Extract the (X, Y) coordinate from the center of the cell holding the provided text.  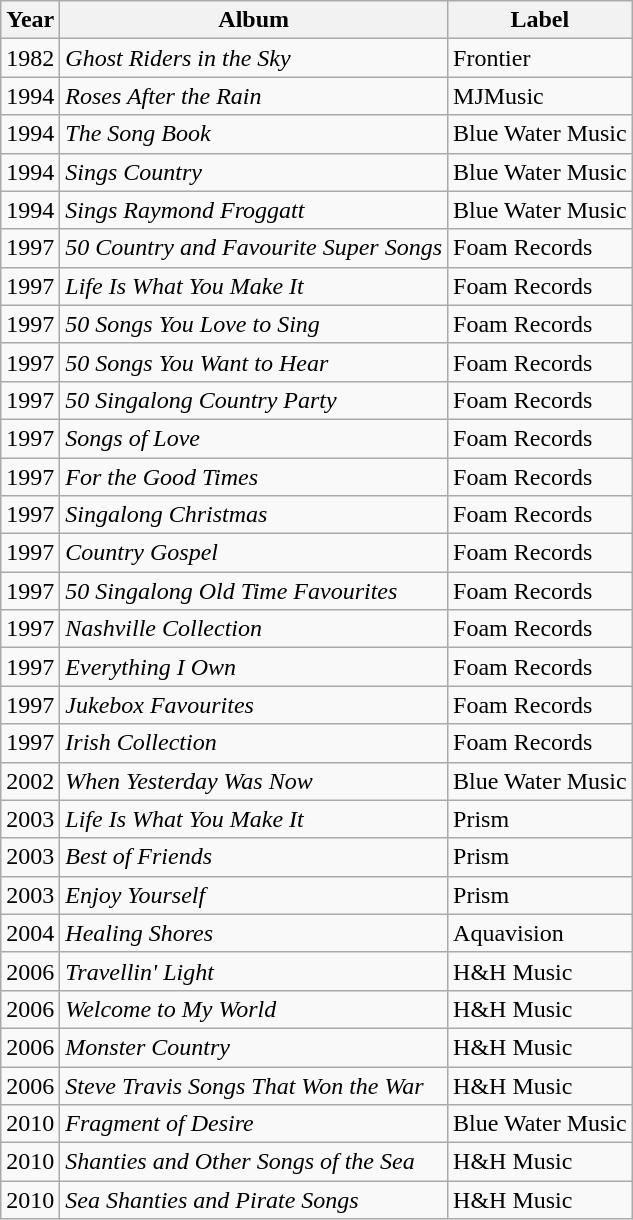
1982 (30, 58)
Sings Raymond Froggatt (254, 210)
Singalong Christmas (254, 515)
50 Songs You Love to Sing (254, 324)
Sings Country (254, 172)
50 Singalong Country Party (254, 400)
50 Singalong Old Time Favourites (254, 591)
Sea Shanties and Pirate Songs (254, 1200)
Frontier (540, 58)
50 Country and Favourite Super Songs (254, 248)
2002 (30, 781)
2004 (30, 933)
Roses After the Rain (254, 96)
Fragment of Desire (254, 1124)
Jukebox Favourites (254, 705)
The Song Book (254, 134)
Steve Travis Songs That Won the War (254, 1085)
Travellin' Light (254, 971)
Year (30, 20)
MJMusic (540, 96)
Shanties and Other Songs of the Sea (254, 1162)
Monster Country (254, 1047)
Best of Friends (254, 857)
Label (540, 20)
Songs of Love (254, 438)
Welcome to My World (254, 1009)
50 Songs You Want to Hear (254, 362)
Healing Shores (254, 933)
For the Good Times (254, 477)
Aquavision (540, 933)
Country Gospel (254, 553)
Nashville Collection (254, 629)
Everything I Own (254, 667)
When Yesterday Was Now (254, 781)
Ghost Riders in the Sky (254, 58)
Irish Collection (254, 743)
Enjoy Yourself (254, 895)
Album (254, 20)
